Pinpoint the cell where the given text exists, returning its (x, y) midpoint coordinate. 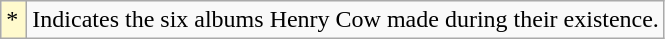
* (14, 20)
Indicates the six albums Henry Cow made during their existence. (346, 20)
